Scan for the cell matching the given text and deliver its [X, Y] coordinate at center. 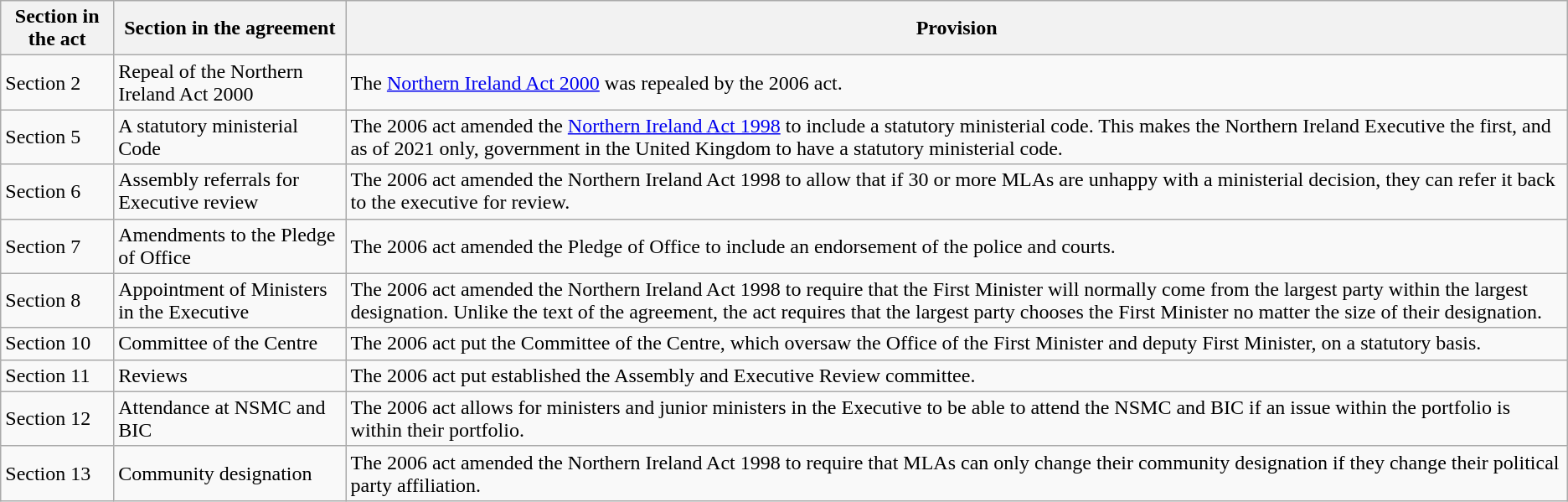
Reviews [230, 375]
Section 13 [57, 473]
Section 5 [57, 137]
Section 11 [57, 375]
Section 2 [57, 82]
Section 8 [57, 300]
Section 12 [57, 419]
Section 7 [57, 246]
The 2006 act put established the Assembly and Executive Review committee. [957, 375]
Amendments to the Pledge of Office [230, 246]
Section in the act [57, 28]
Appointment of Ministers in the Executive [230, 300]
Section in the agreement [230, 28]
The Northern Ireland Act 2000 was repealed by the 2006 act. [957, 82]
Section 6 [57, 191]
Section 10 [57, 344]
Attendance at NSMC and BIC [230, 419]
Assembly referrals for Executive review [230, 191]
The 2006 act put the Committee of the Centre, which oversaw the Office of the First Minister and deputy First Minister, on a statutory basis. [957, 344]
A statutory ministerial Code [230, 137]
The 2006 act amended the Pledge of Office to include an endorsement of the police and courts. [957, 246]
Committee of the Centre [230, 344]
Community designation [230, 473]
Provision [957, 28]
Repeal of the Northern Ireland Act 2000 [230, 82]
